Output the (x, y) coordinate of the center of the cell containing the given text.  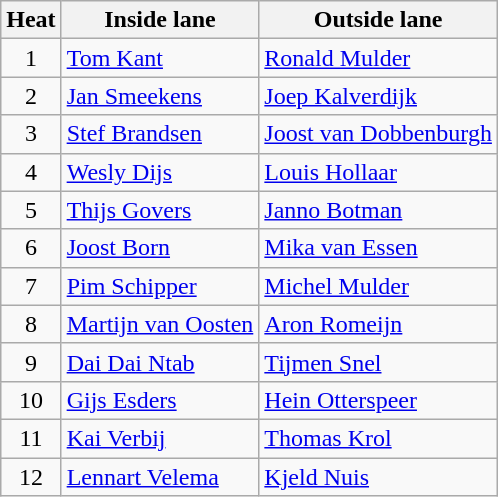
Pim Schipper (160, 286)
Joep Kalverdijk (378, 96)
Gijs Esders (160, 400)
12 (31, 477)
1 (31, 58)
Thomas Krol (378, 438)
Joost Born (160, 248)
Janno Botman (378, 210)
2 (31, 96)
Stef Brandsen (160, 134)
7 (31, 286)
Joost van Dobbenburgh (378, 134)
Heat (31, 20)
Outside lane (378, 20)
9 (31, 362)
Tijmen Snel (378, 362)
3 (31, 134)
4 (31, 172)
Kjeld Nuis (378, 477)
Michel Mulder (378, 286)
Hein Otterspeer (378, 400)
Thijs Govers (160, 210)
Martijn van Oosten (160, 324)
11 (31, 438)
10 (31, 400)
8 (31, 324)
Ronald Mulder (378, 58)
Aron Romeijn (378, 324)
Louis Hollaar (378, 172)
5 (31, 210)
Inside lane (160, 20)
Wesly Dijs (160, 172)
Lennart Velema (160, 477)
Mika van Essen (378, 248)
Dai Dai Ntab (160, 362)
Jan Smeekens (160, 96)
Kai Verbij (160, 438)
Tom Kant (160, 58)
6 (31, 248)
